Identify which cell holds the provided text, then report its [x, y] central coordinate. 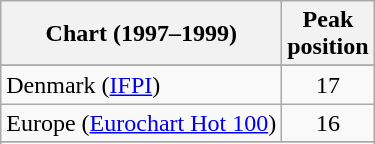
17 [328, 85]
16 [328, 123]
Europe (Eurochart Hot 100) [142, 123]
Chart (1997–1999) [142, 34]
Peakposition [328, 34]
Denmark (IFPI) [142, 85]
